Return (x, y) of the center of cell containing provided text 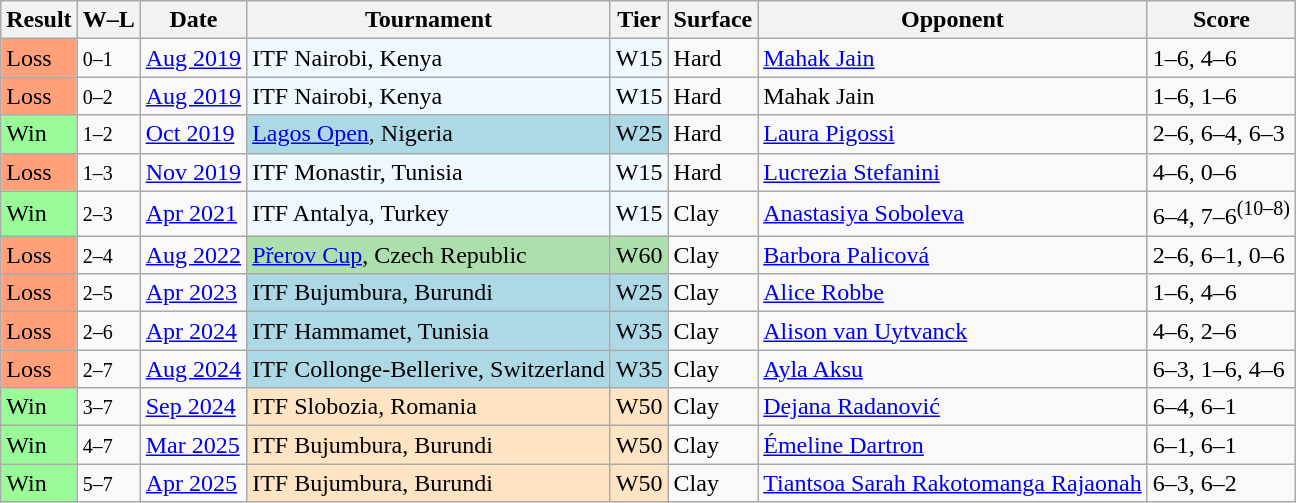
ITF Slobozia, Romania (429, 407)
Tiantsoa Sarah Rakotomanga Rajaonah (952, 483)
Opponent (952, 20)
Apr 2021 (193, 214)
1–6, 1–6 (1221, 96)
Sep 2024 (193, 407)
0–1 (108, 58)
6–3, 6–2 (1221, 483)
2–6 (108, 331)
4–6, 0–6 (1221, 172)
2–6, 6–1, 0–6 (1221, 255)
2–6, 6–4, 6–3 (1221, 134)
ITF Antalya, Turkey (429, 214)
Přerov Cup, Czech Republic (429, 255)
Tier (639, 20)
Aug 2022 (193, 255)
2–7 (108, 369)
ITF Collonge-Bellerive, Switzerland (429, 369)
2–4 (108, 255)
6–4, 7–6(10–8) (1221, 214)
Oct 2019 (193, 134)
ITF Hammamet, Tunisia (429, 331)
Alison van Uytvanck (952, 331)
ITF Monastir, Tunisia (429, 172)
Aug 2024 (193, 369)
Ayla Aksu (952, 369)
4–7 (108, 445)
2–5 (108, 293)
Date (193, 20)
0–2 (108, 96)
6–3, 1–6, 4–6 (1221, 369)
Émeline Dartron (952, 445)
Alice Robbe (952, 293)
Dejana Radanović (952, 407)
Apr 2025 (193, 483)
6–4, 6–1 (1221, 407)
Apr 2024 (193, 331)
Score (1221, 20)
Lagos Open, Nigeria (429, 134)
Apr 2023 (193, 293)
3–7 (108, 407)
Lucrezia Stefanini (952, 172)
Result (39, 20)
Tournament (429, 20)
Surface (713, 20)
1–3 (108, 172)
6–1, 6–1 (1221, 445)
Mar 2025 (193, 445)
1–2 (108, 134)
Anastasiya Soboleva (952, 214)
W–L (108, 20)
Nov 2019 (193, 172)
4–6, 2–6 (1221, 331)
2–3 (108, 214)
Barbora Palicová (952, 255)
Laura Pigossi (952, 134)
W60 (639, 255)
5–7 (108, 483)
